Return the (x, y) coordinate for the center point of the cell that contains the specified text.  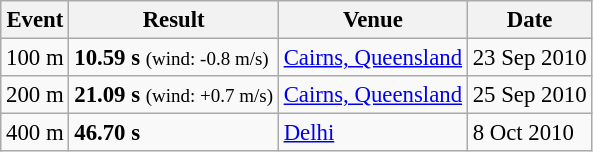
Result (174, 20)
8 Oct 2010 (529, 133)
200 m (35, 95)
46.70 s (174, 133)
400 m (35, 133)
25 Sep 2010 (529, 95)
Event (35, 20)
100 m (35, 58)
21.09 s (wind: +0.7 m/s) (174, 95)
10.59 s (wind: -0.8 m/s) (174, 58)
Delhi (372, 133)
23 Sep 2010 (529, 58)
Date (529, 20)
Venue (372, 20)
